Provide the (X, Y) coordinate of the cell's center where the given text is located.  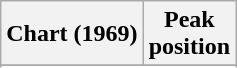
Chart (1969) (72, 34)
Peakposition (189, 34)
